Determine the (X, Y) coordinate at the center of the cell enclosing the given text.  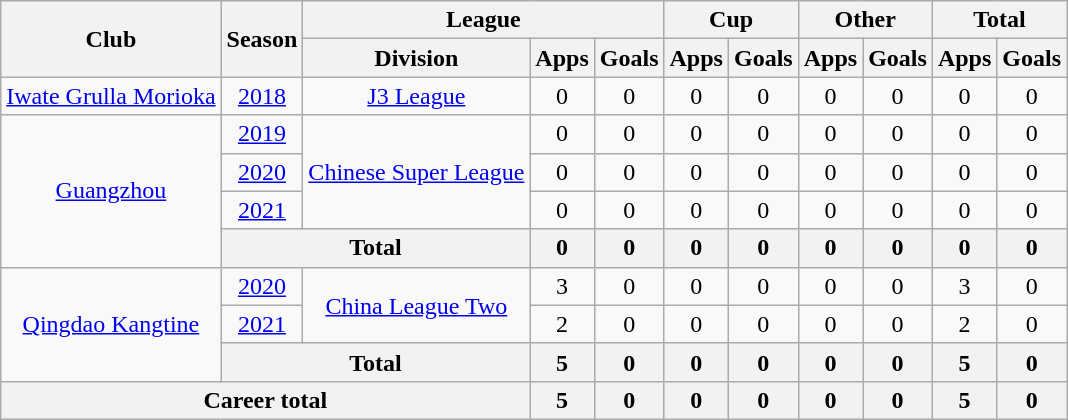
2018 (262, 96)
Chinese Super League (416, 172)
Qingdao Kangtine (111, 324)
Guangzhou (111, 191)
Division (416, 58)
Other (865, 20)
Career total (266, 400)
Club (111, 39)
Iwate Grulla Morioka (111, 96)
League (484, 20)
J3 League (416, 96)
2019 (262, 134)
Season (262, 39)
Cup (731, 20)
China League Two (416, 305)
